Return (x, y) of the center of cell containing provided text 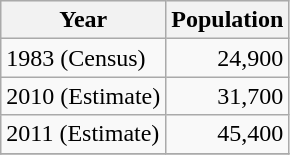
45,400 (228, 134)
31,700 (228, 96)
Year (84, 20)
1983 (Census) (84, 58)
2010 (Estimate) (84, 96)
24,900 (228, 58)
Population (228, 20)
2011 (Estimate) (84, 134)
